Pinpoint the cell where the given text exists, returning its (x, y) midpoint coordinate. 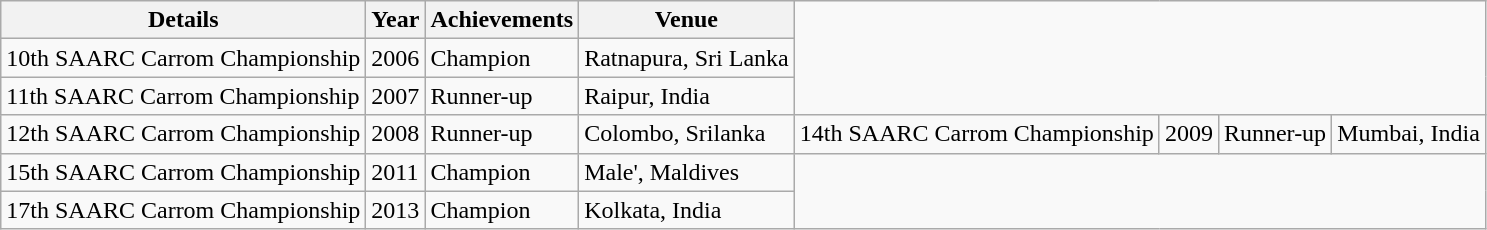
2008 (396, 134)
Achievements (502, 20)
2006 (396, 58)
Male', Maldives (687, 172)
2011 (396, 172)
2013 (396, 210)
2009 (1188, 134)
Mumbai, India (1409, 134)
Colombo, Srilanka (687, 134)
15th SAARC Carrom Championship (184, 172)
10th SAARC Carrom Championship (184, 58)
2007 (396, 96)
14th SAARC Carrom Championship (976, 134)
Raipur, India (687, 96)
11th SAARC Carrom Championship (184, 96)
Year (396, 20)
Venue (687, 20)
Ratnapura, Sri Lanka (687, 58)
Kolkata, India (687, 210)
12th SAARC Carrom Championship (184, 134)
17th SAARC Carrom Championship (184, 210)
Details (184, 20)
